Pinpoint the cell where the given text exists, returning its (x, y) midpoint coordinate. 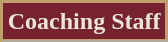
Coaching Staff (84, 22)
